Return [x, y] of the center of cell containing provided text 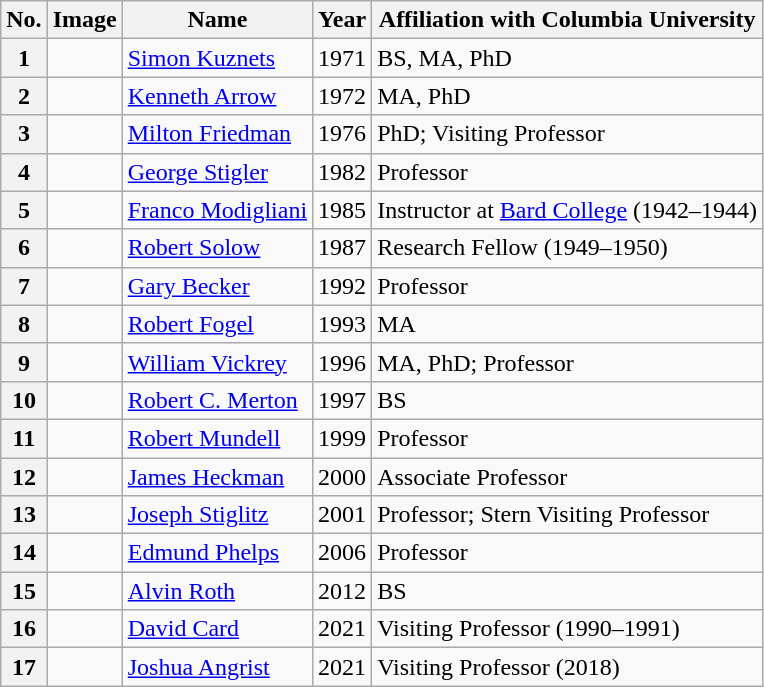
2000 [342, 477]
MA, PhD; Professor [568, 362]
13 [24, 515]
1996 [342, 362]
Research Fellow (1949–1950) [568, 248]
Franco Modigliani [217, 210]
Affiliation with Columbia University [568, 20]
Professor; Stern Visiting Professor [568, 515]
1971 [342, 58]
David Card [217, 629]
10 [24, 400]
Associate Professor [568, 477]
1992 [342, 286]
4 [24, 172]
1987 [342, 248]
Name [217, 20]
1993 [342, 324]
Year [342, 20]
16 [24, 629]
Gary Becker [217, 286]
2 [24, 96]
Image [84, 20]
9 [24, 362]
5 [24, 210]
Kenneth Arrow [217, 96]
Joshua Angrist [217, 667]
2006 [342, 553]
James Heckman [217, 477]
No. [24, 20]
Instructor at Bard College (1942–1944) [568, 210]
1976 [342, 134]
6 [24, 248]
1999 [342, 438]
PhD; Visiting Professor [568, 134]
Milton Friedman [217, 134]
William Vickrey [217, 362]
1985 [342, 210]
1997 [342, 400]
15 [24, 591]
7 [24, 286]
8 [24, 324]
Robert Mundell [217, 438]
George Stigler [217, 172]
Simon Kuznets [217, 58]
Alvin Roth [217, 591]
Robert C. Merton [217, 400]
14 [24, 553]
17 [24, 667]
Robert Solow [217, 248]
Robert Fogel [217, 324]
MA [568, 324]
1 [24, 58]
MA, PhD [568, 96]
11 [24, 438]
Visiting Professor (1990–1991) [568, 629]
1982 [342, 172]
Visiting Professor (2018) [568, 667]
2012 [342, 591]
BS, MA, PhD [568, 58]
Edmund Phelps [217, 553]
12 [24, 477]
3 [24, 134]
1972 [342, 96]
Joseph Stiglitz [217, 515]
2001 [342, 515]
